Return (X, Y) of the center of cell containing provided text 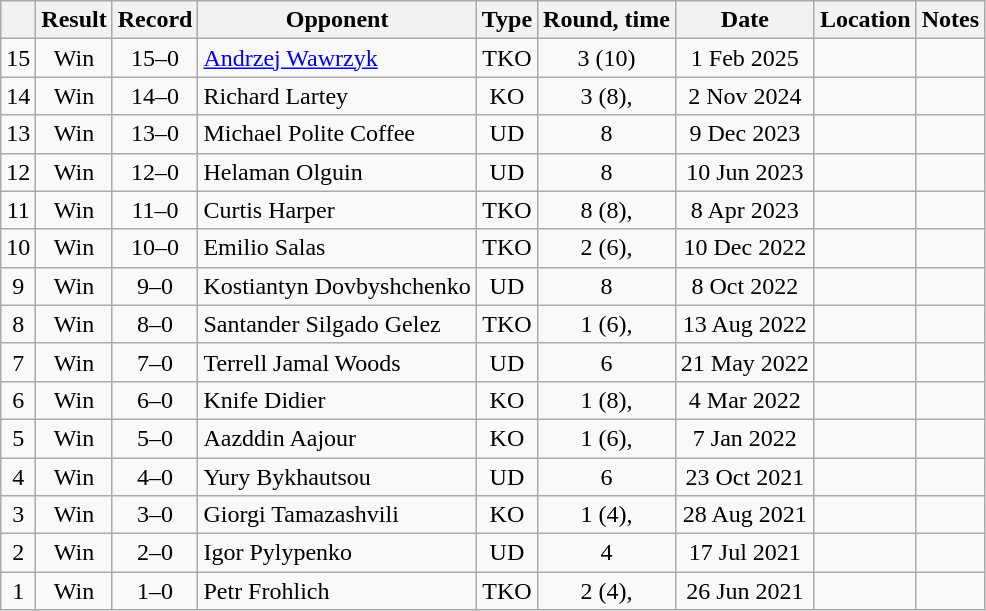
4 Mar 2022 (744, 400)
14 (18, 96)
4–0 (155, 477)
3 (18, 515)
13 Aug 2022 (744, 324)
12–0 (155, 172)
3 (8), (607, 96)
Notes (950, 20)
10 (18, 248)
23 Oct 2021 (744, 477)
Giorgi Tamazashvili (337, 515)
Michael Polite Coffee (337, 134)
13–0 (155, 134)
8 Apr 2023 (744, 210)
10–0 (155, 248)
Round, time (607, 20)
15–0 (155, 58)
Emilio Salas (337, 248)
1 (8), (607, 400)
2 (18, 553)
17 Jul 2021 (744, 553)
21 May 2022 (744, 362)
8 Oct 2022 (744, 286)
1–0 (155, 591)
Andrzej Wawrzyk (337, 58)
8 (8), (607, 210)
7 Jan 2022 (744, 438)
Igor Pylypenko (337, 553)
2 (6), (607, 248)
5 (18, 438)
Record (155, 20)
Type (506, 20)
3 (10) (607, 58)
26 Jun 2021 (744, 591)
11–0 (155, 210)
28 Aug 2021 (744, 515)
9–0 (155, 286)
1 Feb 2025 (744, 58)
7–0 (155, 362)
8–0 (155, 324)
1 (4), (607, 515)
2–0 (155, 553)
5–0 (155, 438)
15 (18, 58)
Date (744, 20)
14–0 (155, 96)
Santander Silgado Gelez (337, 324)
Curtis Harper (337, 210)
Knife Didier (337, 400)
9 Dec 2023 (744, 134)
Kostiantyn Dovbyshchenko (337, 286)
13 (18, 134)
Richard Lartey (337, 96)
9 (18, 286)
1 (18, 591)
Result (74, 20)
11 (18, 210)
Opponent (337, 20)
6–0 (155, 400)
12 (18, 172)
2 Nov 2024 (744, 96)
10 Jun 2023 (744, 172)
Petr Frohlich (337, 591)
Yury Bykhautsou (337, 477)
Helaman Olguin (337, 172)
Location (865, 20)
Terrell Jamal Woods (337, 362)
3–0 (155, 515)
7 (18, 362)
10 Dec 2022 (744, 248)
2 (4), (607, 591)
Aazddin Aajour (337, 438)
